Search for the cell housing the specified text and yield its (x, y) center coordinate. 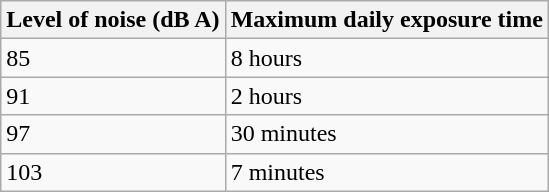
7 minutes (386, 172)
Level of noise (dB A) (113, 20)
Maximum daily exposure time (386, 20)
91 (113, 96)
103 (113, 172)
85 (113, 58)
30 minutes (386, 134)
2 hours (386, 96)
8 hours (386, 58)
97 (113, 134)
